Capture the cell that displays the provided text and extract its [x, y] central coordinate. 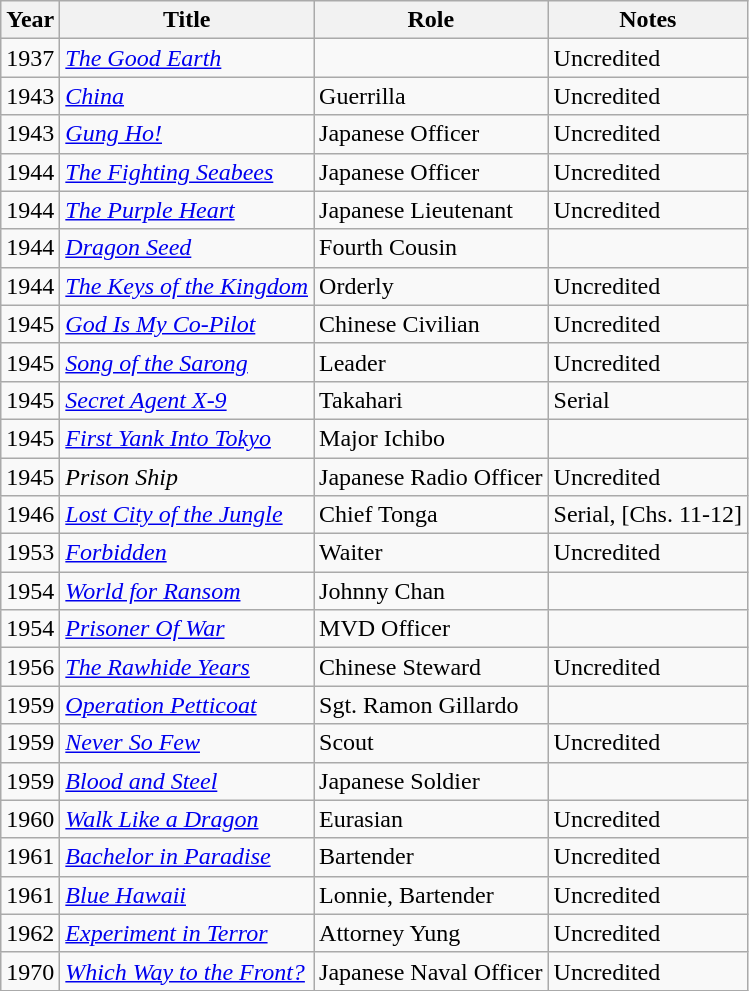
Takahari [432, 400]
Bachelor in Paradise [187, 857]
Serial, [Chs. 11-12] [648, 515]
Experiment in Terror [187, 933]
1962 [30, 933]
Year [30, 20]
Forbidden [187, 553]
Japanese Lieutenant [432, 210]
Secret Agent X-9 [187, 400]
The Fighting Seabees [187, 172]
Which Way to the Front? [187, 971]
Japanese Soldier [432, 781]
1937 [30, 58]
The Purple Heart [187, 210]
Dragon Seed [187, 248]
Notes [648, 20]
Scout [432, 743]
1970 [30, 971]
Prison Ship [187, 477]
The Keys of the Kingdom [187, 286]
Walk Like a Dragon [187, 819]
Attorney Yung [432, 933]
Lost City of the Jungle [187, 515]
Prisoner Of War [187, 629]
Bartender [432, 857]
Waiter [432, 553]
1960 [30, 819]
Japanese Naval Officer [432, 971]
Lonnie, Bartender [432, 895]
Orderly [432, 286]
Johnny Chan [432, 591]
Japanese Radio Officer [432, 477]
Role [432, 20]
Operation Petticoat [187, 705]
Blood and Steel [187, 781]
The Rawhide Years [187, 667]
Chinese Civilian [432, 324]
Fourth Cousin [432, 248]
Serial [648, 400]
Song of the Sarong [187, 362]
Sgt. Ramon Gillardo [432, 705]
Eurasian [432, 819]
MVD Officer [432, 629]
1956 [30, 667]
God Is My Co-Pilot [187, 324]
Major Ichibo [432, 438]
World for Ransom [187, 591]
1946 [30, 515]
Chinese Steward [432, 667]
Chief Tonga [432, 515]
Title [187, 20]
China [187, 96]
Blue Hawaii [187, 895]
Leader [432, 362]
First Yank Into Tokyo [187, 438]
Guerrilla [432, 96]
Gung Ho! [187, 134]
1953 [30, 553]
Never So Few [187, 743]
The Good Earth [187, 58]
